Return the [X, Y] coordinate for the center point of the cell that contains the specified text.  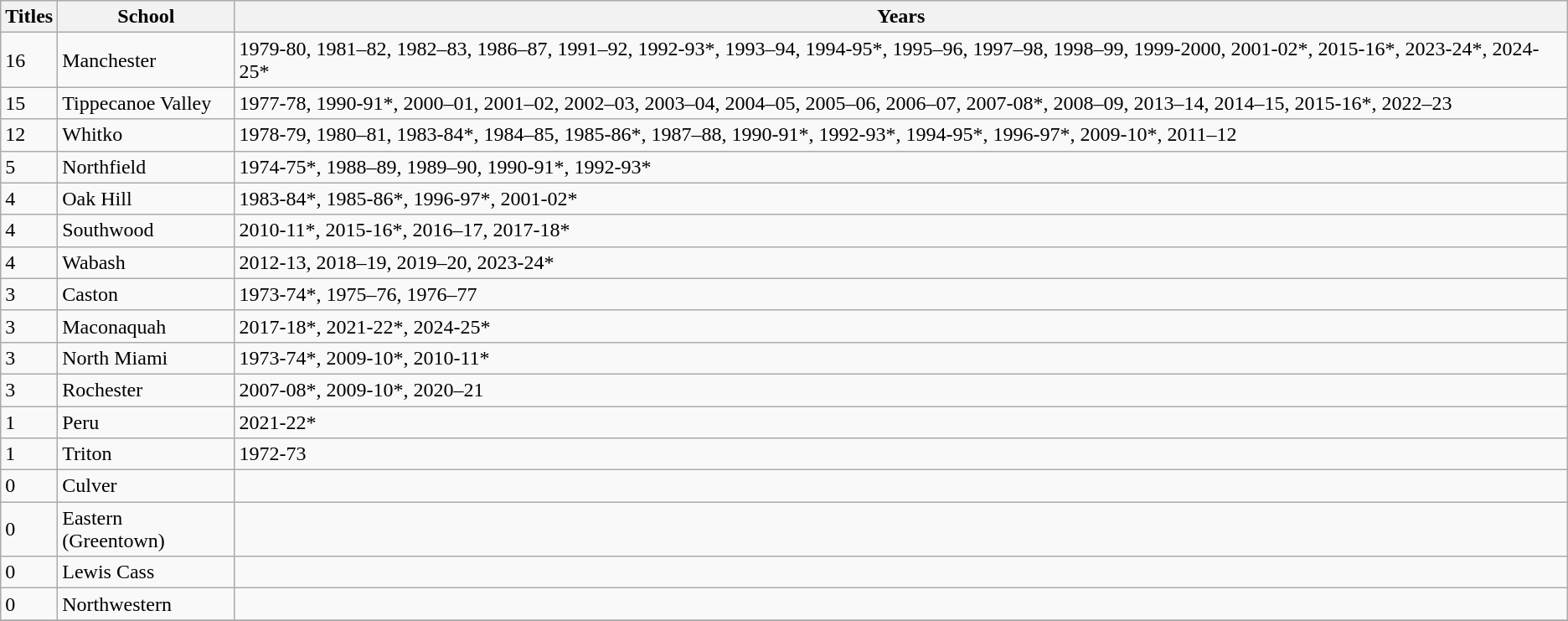
15 [29, 103]
Maconaquah [146, 326]
1972-73 [901, 454]
Caston [146, 294]
Tippecanoe Valley [146, 103]
Triton [146, 454]
Manchester [146, 60]
2012-13, 2018–19, 2019–20, 2023-24* [901, 262]
Titles [29, 17]
School [146, 17]
5 [29, 167]
1983-84*, 1985-86*, 1996-97*, 2001-02* [901, 199]
Northwestern [146, 604]
2010-11*, 2015-16*, 2016–17, 2017-18* [901, 230]
1974-75*, 1988–89, 1989–90, 1990-91*, 1992-93* [901, 167]
12 [29, 135]
2017-18*, 2021-22*, 2024-25* [901, 326]
Years [901, 17]
1973-74*, 2009-10*, 2010-11* [901, 358]
2007-08*, 2009-10*, 2020–21 [901, 390]
Southwood [146, 230]
2021-22* [901, 422]
Wabash [146, 262]
1977-78, 1990-91*, 2000–01, 2001–02, 2002–03, 2003–04, 2004–05, 2005–06, 2006–07, 2007-08*, 2008–09, 2013–14, 2014–15, 2015-16*, 2022–23 [901, 103]
Whitko [146, 135]
Northfield [146, 167]
Culver [146, 486]
Peru [146, 422]
Lewis Cass [146, 572]
16 [29, 60]
Oak Hill [146, 199]
Rochester [146, 390]
North Miami [146, 358]
1973-74*, 1975–76, 1976–77 [901, 294]
Eastern (Greentown) [146, 530]
1978-79, 1980–81, 1983-84*, 1984–85, 1985-86*, 1987–88, 1990-91*, 1992-93*, 1994-95*, 1996-97*, 2009-10*, 2011–12 [901, 135]
